Capture the cell that displays the provided text and extract its [X, Y] central coordinate. 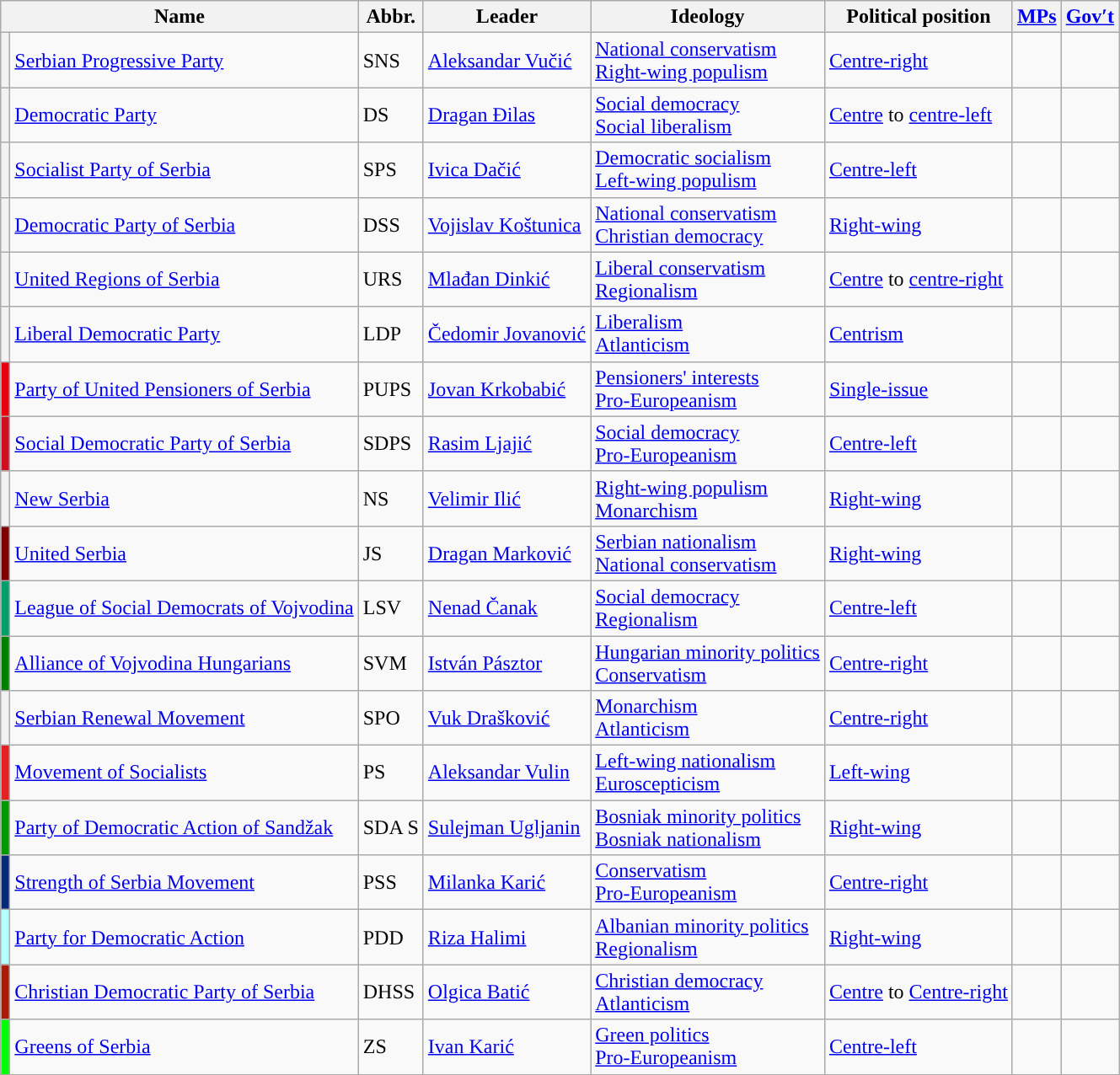
Social democracyPro-Europeanism [708, 443]
István Pásztor [506, 662]
Liberal Democratic Party [184, 334]
Ivica Dačić [506, 170]
Democratic Party [184, 115]
Left-wing nationalismEuroscepticism [708, 773]
Single-issue [919, 389]
MonarchismAtlanticism [708, 718]
PDD [391, 937]
Political position [919, 17]
Aleksandar Vulin [506, 773]
Serbian nationalismNational conservatism [708, 553]
DSS [391, 224]
NS [391, 499]
Dragan Đilas [506, 115]
Centre to centre-left [919, 115]
Party of United Pensioners of Serbia [184, 389]
Green politicsPro-Europeanism [708, 1046]
Hungarian minority politicsConservatism [708, 662]
Gov′t [1090, 17]
Socialist Party of Serbia [184, 170]
Serbian Renewal Movement [184, 718]
Vojislav Koštunica [506, 224]
League of Social Democrats of Vojvodina [184, 608]
National conservatismChristian democracy [708, 224]
SVM [391, 662]
Right-wing populismMonarchism [708, 499]
ConservatismPro-Europeanism [708, 883]
ZS [391, 1046]
Milanka Karić [506, 883]
Albanian minority politicsRegionalism [708, 937]
Sulejman Ugljanin [506, 827]
Vuk Drašković [506, 718]
National conservatismRight-wing populism [708, 61]
Pensioners' interestsPro-Europeanism [708, 389]
Alliance of Vojvodina Hungarians [184, 662]
Party of Democratic Action of Sandžak [184, 827]
Name [180, 17]
LiberalismAtlanticism [708, 334]
SNS [391, 61]
LDP [391, 334]
Ideology [708, 17]
Nenad Čanak [506, 608]
Democratic socialismLeft-wing populism [708, 170]
JS [391, 553]
Aleksandar Vučić [506, 61]
Liberal conservatismRegionalism [708, 280]
Velimir Ilić [506, 499]
Centrism [919, 334]
Abbr. [391, 17]
Christian democracyAtlanticism [708, 992]
Čedomir Jovanović [506, 334]
PUPS [391, 389]
PSS [391, 883]
Greens of Serbia [184, 1046]
Christian Democratic Party of Serbia [184, 992]
Riza Halimi [506, 937]
SPO [391, 718]
Social democracyRegionalism [708, 608]
New Serbia [184, 499]
Rasim Ljajić [506, 443]
Ivan Karić [506, 1046]
Social Democratic Party of Serbia [184, 443]
Centre to Centre-right [919, 992]
Jovan Krkobabić [506, 389]
Social democracySocial liberalism [708, 115]
Movement of Socialists [184, 773]
LSV [391, 608]
MPs [1037, 17]
PS [391, 773]
SDA S [391, 827]
Leader [506, 17]
DS [391, 115]
Democratic Party of Serbia [184, 224]
Centre to centre-right [919, 280]
Olgica Batić [506, 992]
Strength of Serbia Movement [184, 883]
United Regions of Serbia [184, 280]
SDPS [391, 443]
DHSS [391, 992]
Bosniak minority politicsBosniak nationalism [708, 827]
United Serbia [184, 553]
Serbian Progressive Party [184, 61]
URS [391, 280]
SPS [391, 170]
Party for Democratic Action [184, 937]
Dragan Marković [506, 553]
Left-wing [919, 773]
Mlađan Dinkić [506, 280]
